Capture the cell that displays the provided text and extract its [x, y] central coordinate. 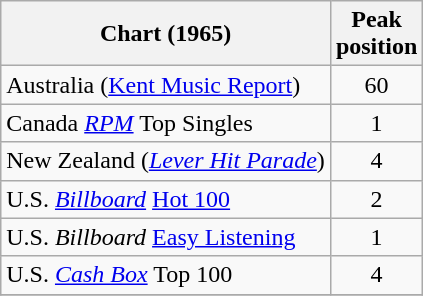
Peakposition [376, 34]
Canada RPM Top Singles [166, 123]
U.S. Billboard Hot 100 [166, 199]
60 [376, 85]
U.S. Cash Box Top 100 [166, 275]
Chart (1965) [166, 34]
New Zealand (Lever Hit Parade) [166, 161]
U.S. Billboard Easy Listening [166, 237]
Australia (Kent Music Report) [166, 85]
2 [376, 199]
